From the cell containing the given text, extract its center point as (x, y) coordinate. 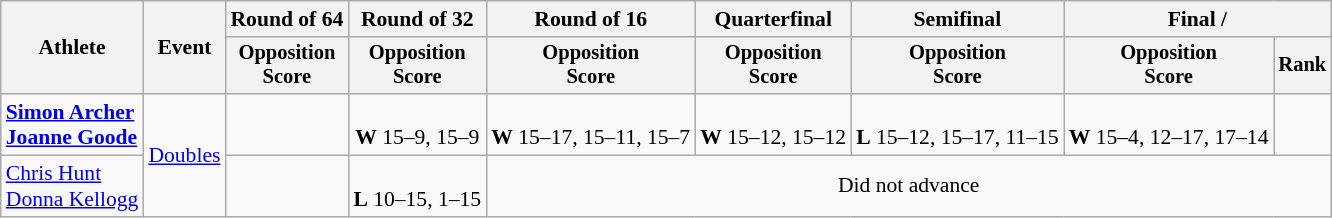
Chris HuntDonna Kellogg (72, 186)
L 15–12, 15–17, 11–15 (958, 124)
Simon ArcherJoanne Goode (72, 124)
L 10–15, 1–15 (417, 186)
Doubles (184, 155)
Final / (1198, 19)
W 15–17, 15–11, 15–7 (590, 124)
Rank (1303, 66)
W 15–12, 15–12 (773, 124)
Round of 64 (286, 19)
W 15–4, 12–17, 17–14 (1169, 124)
Round of 16 (590, 19)
Did not advance (908, 186)
Round of 32 (417, 19)
Semifinal (958, 19)
Athlete (72, 48)
Quarterfinal (773, 19)
W 15–9, 15–9 (417, 124)
Event (184, 48)
